Identify which cell holds the provided text, then report its (x, y) central coordinate. 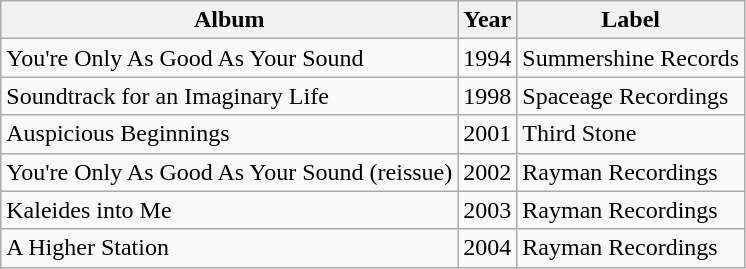
Third Stone (631, 134)
Label (631, 20)
Year (488, 20)
2002 (488, 172)
Auspicious Beginnings (230, 134)
1998 (488, 96)
2004 (488, 248)
2001 (488, 134)
Spaceage Recordings (631, 96)
A Higher Station (230, 248)
2003 (488, 210)
You're Only As Good As Your Sound (reissue) (230, 172)
Album (230, 20)
Kaleides into Me (230, 210)
1994 (488, 58)
Summershine Records (631, 58)
Soundtrack for an Imaginary Life (230, 96)
You're Only As Good As Your Sound (230, 58)
